Extract the (X, Y) coordinate from the center of the cell holding the provided text.  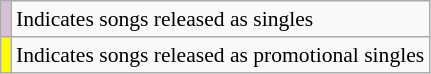
Indicates songs released as singles (220, 19)
Indicates songs released as promotional singles (220, 55)
